Output the (X, Y) coordinate of the center of the cell containing the given text.  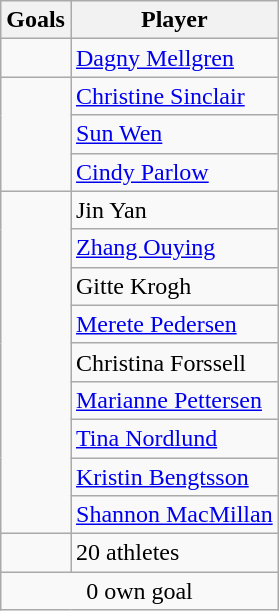
Dagny Mellgren (174, 58)
Shannon MacMillan (174, 515)
Goals (36, 20)
Christine Sinclair (174, 96)
Player (174, 20)
Jin Yan (174, 210)
Zhang Ouying (174, 248)
Marianne Pettersen (174, 400)
Cindy Parlow (174, 172)
Tina Nordlund (174, 438)
Merete Pedersen (174, 324)
0 own goal (140, 591)
Kristin Bengtsson (174, 477)
Gitte Krogh (174, 286)
Sun Wen (174, 134)
20 athletes (174, 553)
Christina Forssell (174, 362)
